Pinpoint the cell where the given text exists, returning its [X, Y] midpoint coordinate. 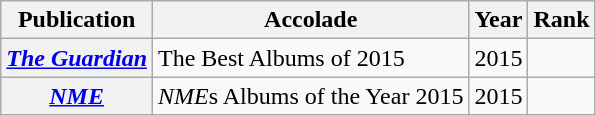
The Best Albums of 2015 [311, 58]
Publication [77, 20]
Accolade [311, 20]
The Guardian [77, 58]
NMEs Albums of the Year 2015 [311, 96]
Year [498, 20]
NME [77, 96]
Rank [562, 20]
